Determine the [x, y] coordinate at the center of the cell enclosing the given text.  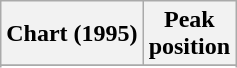
Peakposition [189, 34]
Chart (1995) [72, 34]
